Scan for the cell matching the given text and deliver its [x, y] coordinate at center. 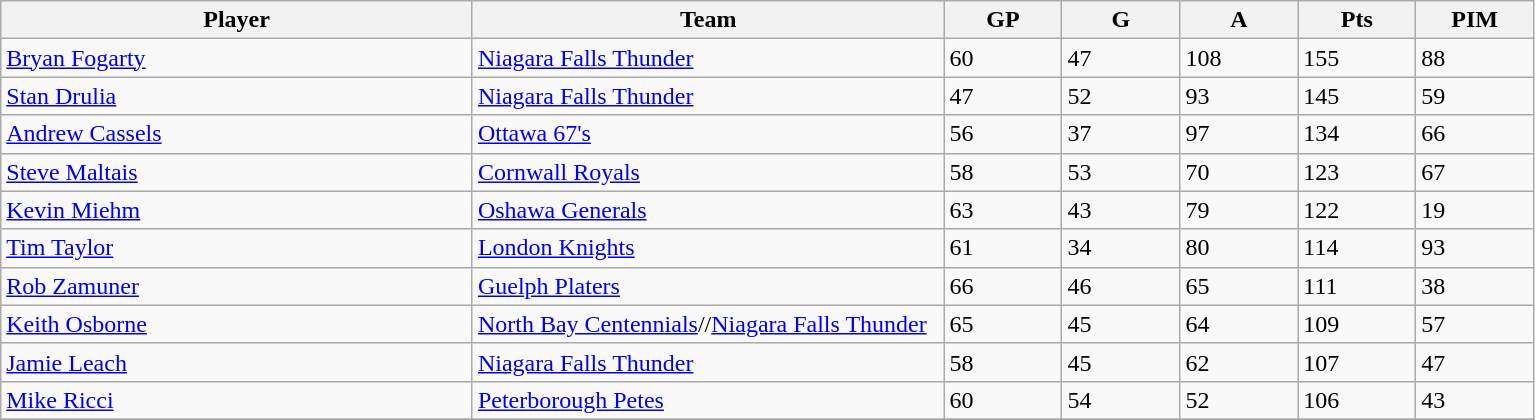
Mike Ricci [237, 400]
19 [1475, 210]
Cornwall Royals [708, 172]
56 [1003, 134]
Player [237, 20]
108 [1239, 58]
80 [1239, 248]
Guelph Platers [708, 286]
London Knights [708, 248]
Kevin Miehm [237, 210]
79 [1239, 210]
61 [1003, 248]
Bryan Fogarty [237, 58]
Keith Osborne [237, 324]
Rob Zamuner [237, 286]
Ottawa 67's [708, 134]
Team [708, 20]
North Bay Centennials//Niagara Falls Thunder [708, 324]
63 [1003, 210]
34 [1121, 248]
59 [1475, 96]
145 [1357, 96]
67 [1475, 172]
G [1121, 20]
46 [1121, 286]
38 [1475, 286]
97 [1239, 134]
Andrew Cassels [237, 134]
62 [1239, 362]
A [1239, 20]
37 [1121, 134]
54 [1121, 400]
106 [1357, 400]
122 [1357, 210]
107 [1357, 362]
PIM [1475, 20]
114 [1357, 248]
Stan Drulia [237, 96]
155 [1357, 58]
109 [1357, 324]
134 [1357, 134]
57 [1475, 324]
Oshawa Generals [708, 210]
64 [1239, 324]
Steve Maltais [237, 172]
53 [1121, 172]
Jamie Leach [237, 362]
GP [1003, 20]
88 [1475, 58]
111 [1357, 286]
Tim Taylor [237, 248]
Pts [1357, 20]
Peterborough Petes [708, 400]
70 [1239, 172]
123 [1357, 172]
